Pinpoint the cell where the given text exists, returning its (x, y) midpoint coordinate. 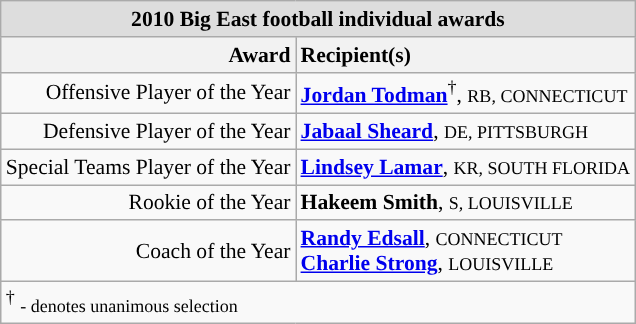
Hakeem Smith, S, LOUISVILLE (466, 203)
Randy Edsall, CONNECTICUTCharlie Strong, LOUISVILLE (466, 252)
Special Teams Player of the Year (148, 167)
2010 Big East football individual awards (318, 19)
Jabaal Sheard, DE, PITTSBURGH (466, 132)
Defensive Player of the Year (148, 132)
Rookie of the Year (148, 203)
† - denotes unanimous selection (318, 302)
Coach of the Year (148, 252)
Offensive Player of the Year (148, 92)
Award (148, 55)
Jordan Todman†, RB, CONNECTICUT (466, 92)
Recipient(s) (466, 55)
Lindsey Lamar, KR, SOUTH FLORIDA (466, 167)
